Provide the (X, Y) coordinate of the cell's center where the given text is located.  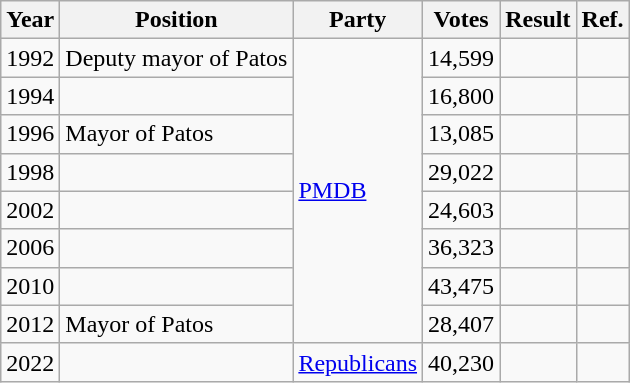
24,603 (462, 210)
13,085 (462, 134)
Party (358, 20)
Year (30, 20)
Result (538, 20)
1994 (30, 96)
2002 (30, 210)
40,230 (462, 362)
1996 (30, 134)
28,407 (462, 324)
Republicans (358, 362)
2012 (30, 324)
29,022 (462, 172)
1992 (30, 58)
Position (176, 20)
Ref. (602, 20)
2010 (30, 286)
Votes (462, 20)
14,599 (462, 58)
Deputy mayor of Patos (176, 58)
1998 (30, 172)
36,323 (462, 248)
43,475 (462, 286)
2022 (30, 362)
2006 (30, 248)
PMDB (358, 191)
16,800 (462, 96)
